Determine the (X, Y) coordinate at the center of the cell enclosing the given text.  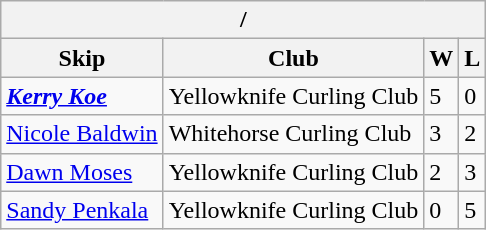
Kerry Koe (82, 96)
Skip (82, 58)
Nicole Baldwin (82, 134)
L (472, 58)
Sandy Penkala (82, 210)
Whitehorse Curling Club (294, 134)
Club (294, 58)
Dawn Moses (82, 172)
W (442, 58)
/ (244, 20)
